From the cell containing the given text, extract its center point as [x, y] coordinate. 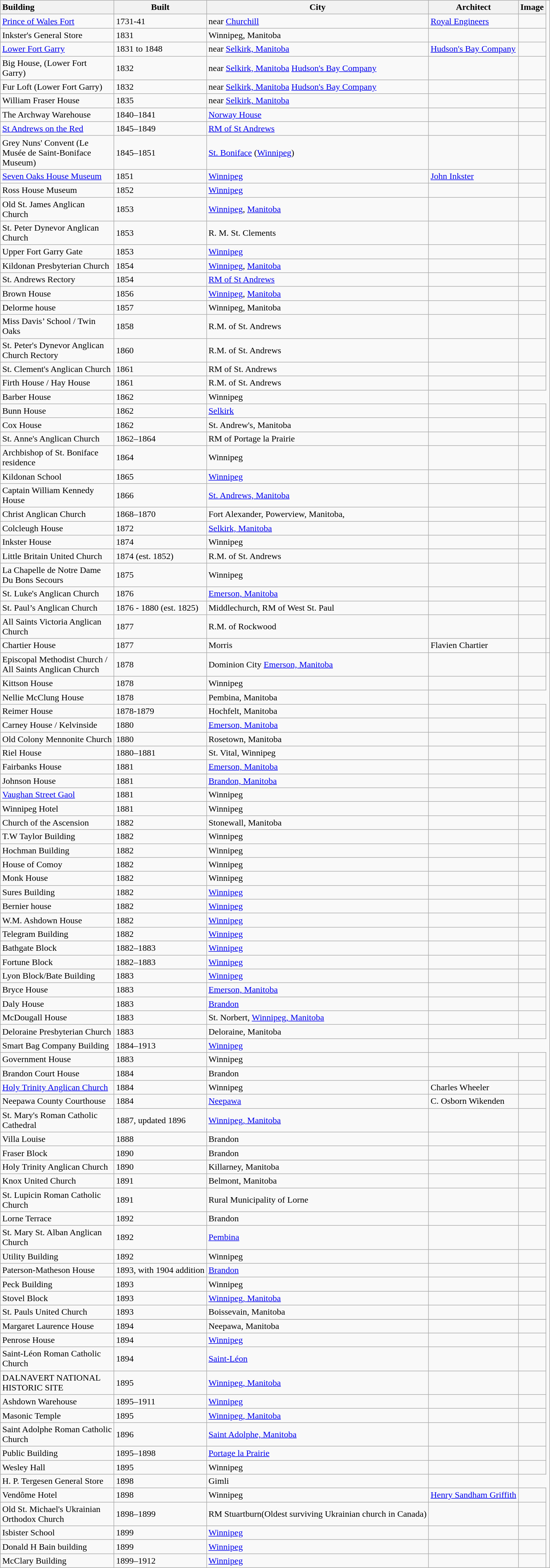
Portage la Prairie [318, 1453]
Flavien Chartier [474, 645]
Smart Bag Company Building [57, 1046]
St Andrews on the Red [57, 129]
Kittson House [57, 683]
Neepawa County Courthouse [57, 1101]
Pembina, Manitoba [318, 697]
St. Peter Dynevor Anglican Church [57, 233]
1864 [160, 458]
Hudson's Bay Company [474, 49]
1899–1912 [160, 1561]
Barber House [57, 397]
1878-1879 [160, 711]
Chartier House [57, 645]
Inkster's General Store [57, 35]
Peck Building [57, 1284]
St. Anne's Anglican Church [57, 439]
Winnipeg Hotel [57, 809]
Daly House [57, 1004]
St. Mary St. Alban Anglican Church [57, 1237]
Government House [57, 1059]
Prince of Wales Fort [57, 21]
St. Luke's Anglican Church [57, 594]
Carney House / Kelvinside [57, 725]
R.M. of Rockwood [318, 627]
1895–1898 [160, 1453]
Little Britain United Church [57, 556]
House of Comoy [57, 864]
1731-41 [160, 21]
Wesley Hall [57, 1467]
St. Peter's Dynevor Anglican Church Rectory [57, 350]
Episcopal Methodist Church / All Saints Anglican Church [57, 664]
1895–1911 [160, 1401]
Lyon Block/Bate Building [57, 976]
Henry Sandham Griffith [474, 1495]
Knox United Church [57, 1181]
Fairbanks House [57, 767]
St. Boniface (Winnipeg) [318, 152]
1851 [160, 176]
R. M. St. Clements [318, 233]
1865 [160, 476]
St. Clement's Anglican Church [57, 369]
Brandon, Manitoba [318, 781]
Norway House [318, 115]
Morris [318, 645]
Saint-Léon Roman Catholic Church [57, 1359]
Hochman Building [57, 850]
1898–1899 [160, 1514]
Margaret Laurence House [57, 1326]
St. Andrew's, Manitoba [318, 425]
Penrose House [57, 1340]
Christ Anglican Church [57, 514]
Rural Municipality of Lorne [318, 1199]
Fort Alexander, Powerview, Manitoba, [318, 514]
Ashdown Warehouse [57, 1401]
Middlechurch, RM of West St. Paul [318, 608]
1874 [160, 542]
1862–1864 [160, 439]
1893, with 1904 addition [160, 1270]
Neepawa [318, 1101]
Building [57, 7]
1866 [160, 496]
John Inkster [474, 176]
McDougall House [57, 1018]
St. Paul’s Anglican Church [57, 608]
Lorne Terrace [57, 1219]
1831 [160, 35]
RM of Portage la Prairie [318, 439]
Selkirk [318, 411]
1874 (est. 1852) [160, 556]
RM Stuartburn(Oldest surviving Ukrainian church in Canada) [318, 1514]
Image [532, 7]
Masonic Temple [57, 1415]
1845–1851 [160, 152]
1856 [160, 294]
Sures Building [57, 892]
Bryce House [57, 990]
Gimli [318, 1481]
St. Mary's Roman Catholic Cathedral [57, 1120]
Villa Louise [57, 1139]
C. Osborn Wikenden [474, 1101]
Old Colony Mennonite Church [57, 739]
Utility Building [57, 1256]
Architect [474, 7]
Kildonan Presbyterian Church [57, 266]
1887, updated 1896 [160, 1120]
Vendôme Hotel [57, 1495]
Grey Nuns' Convent (Le Musée de Saint-Boniface Museum) [57, 152]
Captain William Kennedy House [57, 496]
Brown House [57, 294]
Neepawa, Manitoba [318, 1326]
St. Vital, Winnipeg [318, 753]
Colcleugh House [57, 528]
Inkster House [57, 542]
1872 [160, 528]
1835 [160, 101]
1840–1841 [160, 115]
Saint Adolphe Roman Catholic Church [57, 1434]
Paterson-Matheson House [57, 1270]
1876 - 1880 (est. 1825) [160, 608]
Upper Fort Garry Gate [57, 252]
Johnson House [57, 781]
Royal Engineers [474, 21]
1852 [160, 190]
McClary Building [57, 1561]
1831 to 1848 [160, 49]
1860 [160, 350]
The Archway Warehouse [57, 115]
Church of the Ascension [57, 823]
Bernier house [57, 906]
Big House, (Lower Fort Garry) [57, 68]
1896 [160, 1434]
Charles Wheeler [474, 1087]
H. P. Tergesen General Store [57, 1481]
Ross House Museum [57, 190]
1880–1881 [160, 753]
Dominion City Emerson, Manitoba [318, 664]
Selkirk, Manitoba [318, 528]
Firth House / Hay House [57, 383]
Stonewall, Manitoba [318, 823]
1868–1870 [160, 514]
Fortune Block [57, 962]
RM of St. Andrews [318, 369]
Belmont, Manitoba [318, 1181]
Saint Adolphe, Manitoba [318, 1434]
Old St. Michael's Ukrainian Orthodox Church [57, 1514]
DALNAVERT NATIONAL HISTORIC SITE [57, 1382]
Delorme house [57, 308]
Cox House [57, 425]
Stovel Block [57, 1298]
Brandon Court House [57, 1073]
William Fraser House [57, 101]
1876 [160, 594]
La Chapelle de Notre Dame Du Bons Secours [57, 575]
Old St. James Anglican Church [57, 209]
Kildonan School [57, 476]
near Churchill [318, 21]
Miss Davis’ School / Twin Oaks [57, 327]
St. Norbert, Winnipeg, Manitoba [318, 1018]
Bunn House [57, 411]
Donald H Bain building [57, 1547]
T.W Taylor Building [57, 837]
Built [160, 7]
Fur Loft (Lower Fort Garry) [57, 87]
Telegram Building [57, 934]
Vaughan Street Gaol [57, 795]
St. Andrews Rectory [57, 280]
1857 [160, 308]
1858 [160, 327]
Hochfelt, Manitoba [318, 711]
All Saints Victoria Anglican Church [57, 627]
Boissevain, Manitoba [318, 1312]
Reimer House [57, 711]
Public Building [57, 1453]
1875 [160, 575]
Deloraine, Manitoba [318, 1032]
Saint-Léon [318, 1359]
Deloraine Presbyterian Church [57, 1032]
City [318, 7]
St. Pauls United Church [57, 1312]
1845–1849 [160, 129]
Archbishop of St. Boniface residence [57, 458]
Bathgate Block [57, 948]
St. Andrews, Manitoba [318, 496]
Seven Oaks House Museum [57, 176]
Rosetown, Manitoba [318, 739]
Nellie McClung House [57, 697]
Lower Fort Garry [57, 49]
Killarney, Manitoba [318, 1167]
Pembina [318, 1237]
1888 [160, 1139]
W.M. Ashdown House [57, 920]
Fraser Block [57, 1153]
Isbister School [57, 1533]
1884–1913 [160, 1046]
St. Lupicin Roman Catholic Church [57, 1199]
Monk House [57, 878]
Riel House [57, 753]
